Extract the (x, y) coordinate from the center of the cell holding the provided text.  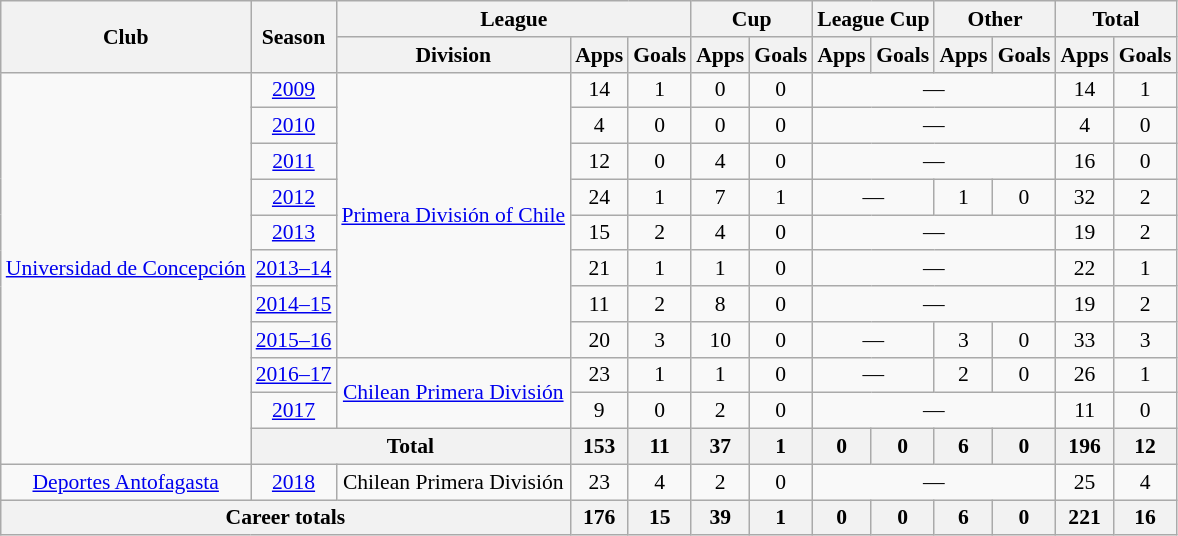
Club (126, 36)
26 (1084, 375)
25 (1084, 482)
Other (994, 19)
2013 (294, 233)
21 (599, 269)
League Cup (873, 19)
Career totals (286, 518)
2018 (294, 482)
Division (453, 55)
Cup (752, 19)
176 (599, 518)
37 (720, 447)
2014–15 (294, 304)
7 (720, 197)
Universidad de Concepción (126, 268)
2009 (294, 90)
24 (599, 197)
8 (720, 304)
2017 (294, 411)
153 (599, 447)
196 (1084, 447)
2013–14 (294, 269)
9 (599, 411)
22 (1084, 269)
39 (720, 518)
2010 (294, 126)
20 (599, 340)
Deportes Antofagasta (126, 482)
2015–16 (294, 340)
2011 (294, 162)
10 (720, 340)
2016–17 (294, 375)
32 (1084, 197)
221 (1084, 518)
33 (1084, 340)
Season (294, 36)
2012 (294, 197)
Primera División of Chile (453, 214)
League (514, 19)
